Determine the [X, Y] coordinate at the center of the cell enclosing the given text.  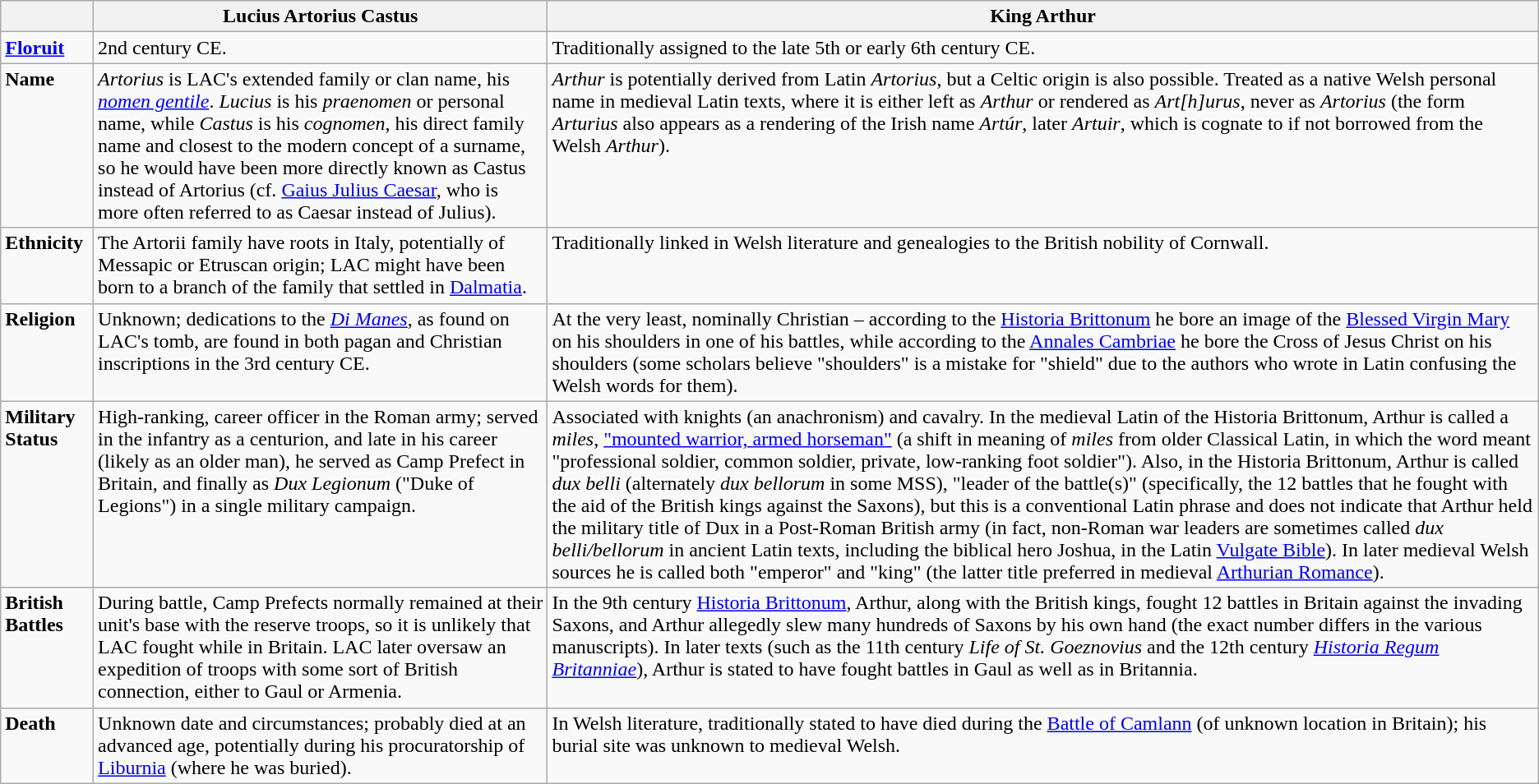
Unknown; dedications to the Di Manes, as found on LAC's tomb, are found in both pagan and Christian inscriptions in the 3rd century CE. [321, 352]
Traditionally assigned to the late 5th or early 6th century CE. [1042, 48]
Floruit [48, 48]
Ethnicity [48, 265]
Traditionally linked in Welsh literature and genealogies to the British nobility of Cornwall. [1042, 265]
British Battles [48, 648]
King Arthur [1042, 16]
Death [48, 745]
Lucius Artorius Castus [321, 16]
Military Status [48, 495]
Name [48, 145]
Religion [48, 352]
Unknown date and circumstances; probably died at an advanced age, potentially during his procuratorship of Liburnia (where he was buried). [321, 745]
2nd century CE. [321, 48]
